Detect which cell encompasses the target text, then output its [X, Y] center coordinate. 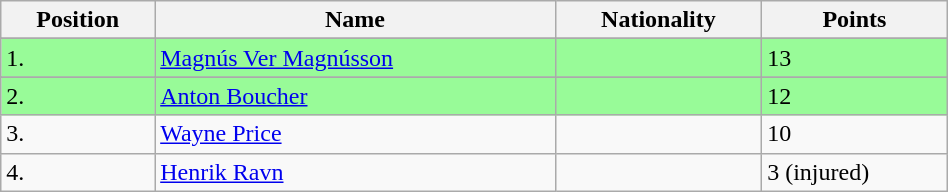
1. [78, 58]
3 (injured) [855, 172]
Magnús Ver Magnússon [356, 58]
Nationality [658, 20]
10 [855, 134]
Name [356, 20]
Position [78, 20]
Points [855, 20]
12 [855, 96]
13 [855, 58]
Wayne Price [356, 134]
4. [78, 172]
2. [78, 96]
3. [78, 134]
Anton Boucher [356, 96]
Henrik Ravn [356, 172]
